Return [x, y] of the center of cell containing provided text 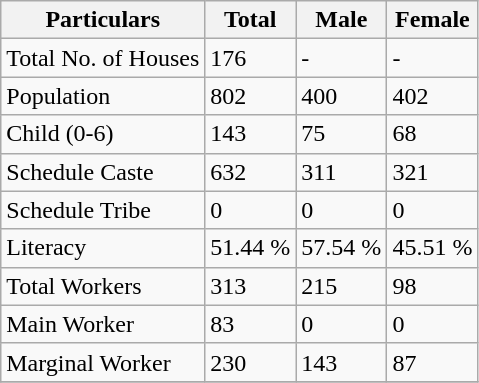
400 [342, 96]
68 [432, 134]
Main Worker [103, 324]
57.54 % [342, 248]
Literacy [103, 248]
75 [342, 134]
87 [432, 362]
98 [432, 286]
311 [342, 172]
Total No. of Houses [103, 58]
176 [250, 58]
Female [432, 20]
Schedule Tribe [103, 210]
313 [250, 286]
Particulars [103, 20]
45.51 % [432, 248]
83 [250, 324]
402 [432, 96]
215 [342, 286]
Total Workers [103, 286]
Population [103, 96]
321 [432, 172]
Schedule Caste [103, 172]
632 [250, 172]
230 [250, 362]
Male [342, 20]
802 [250, 96]
51.44 % [250, 248]
Total [250, 20]
Child (0-6) [103, 134]
Marginal Worker [103, 362]
